Provide the (x, y) coordinate of the cell's center where the given text is located.  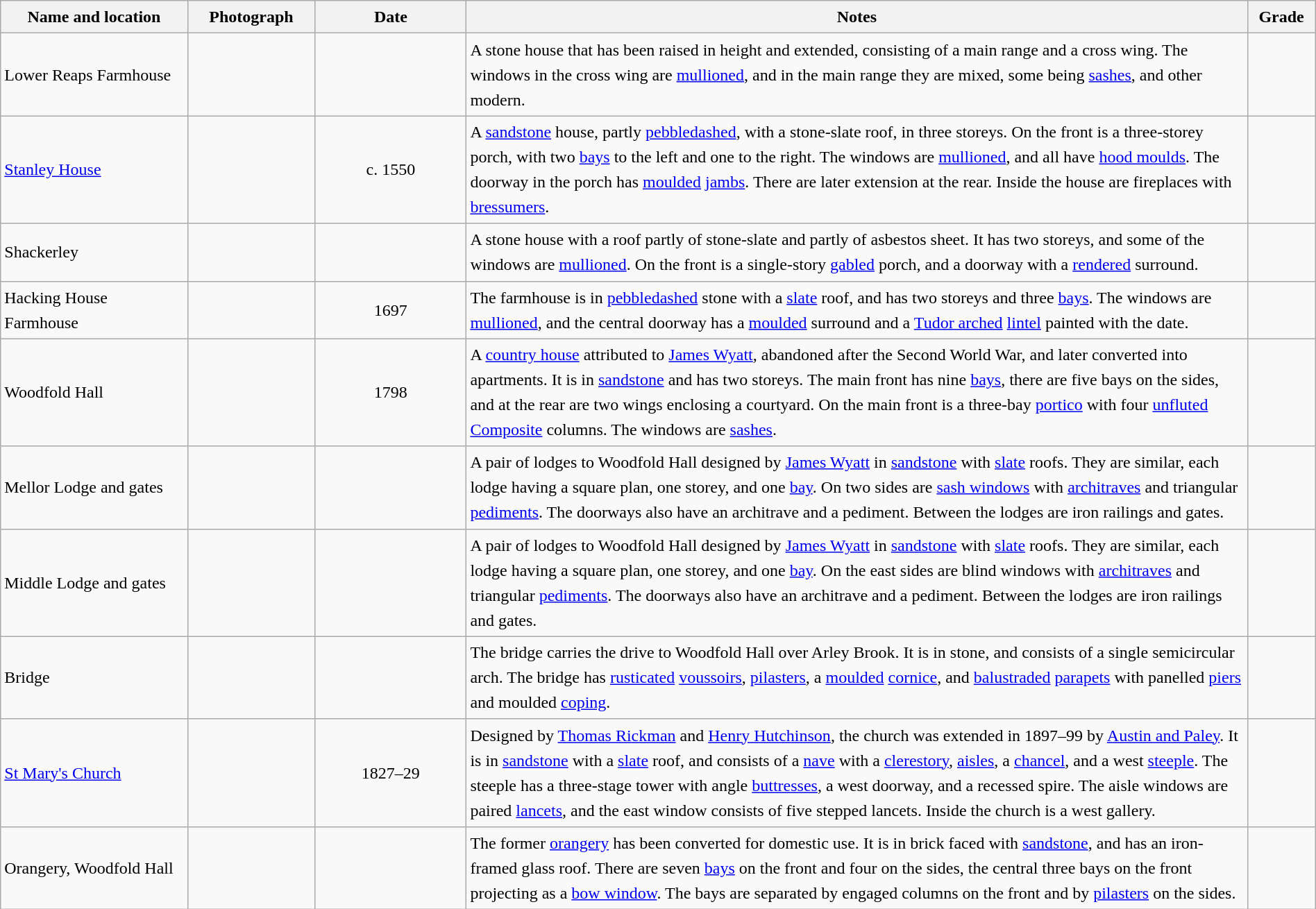
Notes (857, 17)
Lower Reaps Farmhouse (94, 75)
Photograph (251, 17)
Woodfold Hall (94, 393)
1697 (391, 309)
Bridge (94, 677)
1827–29 (391, 773)
c. 1550 (391, 169)
Middle Lodge and gates (94, 583)
Hacking House Farmhouse (94, 309)
St Mary's Church (94, 773)
Date (391, 17)
Shackerley (94, 253)
Name and location (94, 17)
Grade (1281, 17)
Stanley House (94, 169)
Mellor Lodge and gates (94, 487)
1798 (391, 393)
Orangery, Woodfold Hall (94, 867)
